Provide the [X, Y] coordinate of the cell's center where the given text is located.  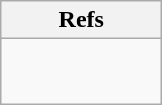
Refs [82, 20]
